Return the (x, y) coordinate for the center point of the cell that contains the specified text.  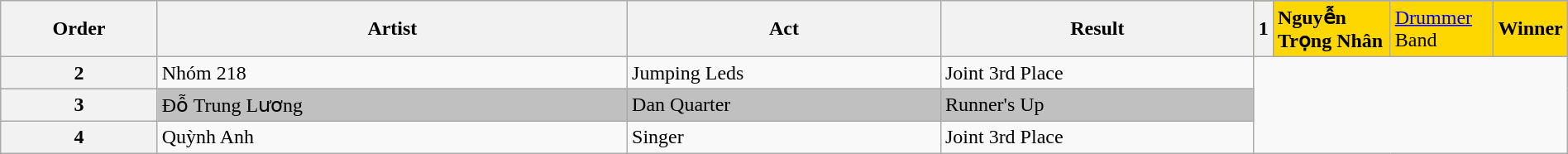
3 (79, 105)
Dan Quarter (784, 105)
Order (79, 29)
Nhóm 218 (392, 73)
Quỳnh Anh (392, 137)
Jumping Leds (784, 73)
Đỗ Trung Lương (392, 105)
1 (1264, 29)
4 (79, 137)
Nguyễn Trọng Nhân (1331, 29)
Artist (392, 29)
Drummer Band (1442, 29)
2 (79, 73)
Act (784, 29)
Result (1097, 29)
Winner (1530, 29)
Singer (784, 137)
Runner's Up (1097, 105)
